Scan for the cell matching the given text and deliver its (X, Y) coordinate at center. 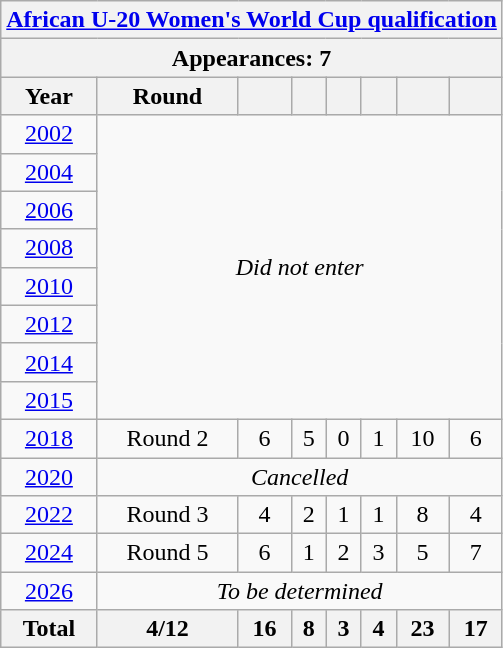
2024 (49, 553)
2018 (49, 438)
2010 (49, 286)
Round 3 (168, 515)
0 (344, 438)
Round (168, 96)
2022 (49, 515)
2020 (49, 477)
2015 (49, 400)
7 (476, 553)
2014 (49, 362)
Round 5 (168, 553)
17 (476, 629)
2008 (49, 248)
2006 (49, 210)
16 (264, 629)
Did not enter (300, 267)
2002 (49, 134)
Cancelled (300, 477)
Total (49, 629)
Year (49, 96)
2026 (49, 591)
Appearances: 7 (252, 58)
4/12 (168, 629)
2004 (49, 172)
10 (422, 438)
2012 (49, 324)
African U-20 Women's World Cup qualification (252, 20)
23 (422, 629)
Round 2 (168, 438)
To be determined (300, 591)
